Return (X, Y) of the center of cell containing provided text 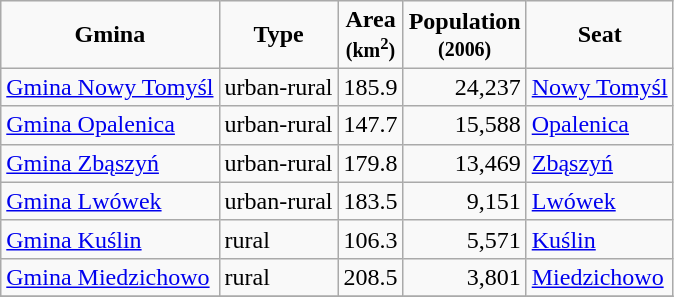
208.5 (370, 277)
Gmina Opalenica (110, 125)
Gmina Kuślin (110, 239)
Gmina Miedzichowo (110, 277)
Gmina Zbąszyń (110, 163)
Miedzichowo (600, 277)
5,571 (464, 239)
Area(km2) (370, 34)
179.8 (370, 163)
Gmina (110, 34)
Nowy Tomyśl (600, 87)
15,588 (464, 125)
Gmina Lwówek (110, 201)
9,151 (464, 201)
Opalenica (600, 125)
147.7 (370, 125)
24,237 (464, 87)
3,801 (464, 277)
Type (278, 34)
Zbąszyń (600, 163)
Gmina Nowy Tomyśl (110, 87)
Seat (600, 34)
Kuślin (600, 239)
185.9 (370, 87)
106.3 (370, 239)
13,469 (464, 163)
183.5 (370, 201)
Lwówek (600, 201)
Population(2006) (464, 34)
